Return [x, y] of the center of cell containing provided text 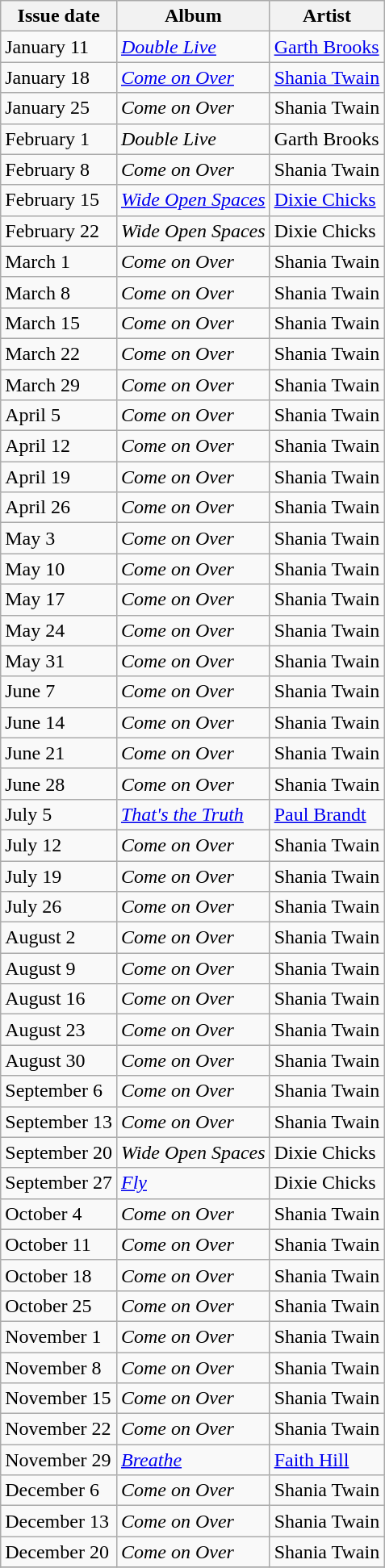
August 9 [59, 968]
February 1 [59, 139]
November 29 [59, 1460]
July 26 [59, 907]
September 20 [59, 1152]
June 14 [59, 722]
March 8 [59, 292]
July 12 [59, 845]
November 15 [59, 1399]
December 6 [59, 1491]
April 26 [59, 508]
May 17 [59, 600]
February 22 [59, 231]
January 18 [59, 77]
March 15 [59, 323]
September 6 [59, 1091]
Faith Hill [327, 1460]
August 23 [59, 1030]
March 22 [59, 353]
March 1 [59, 261]
May 10 [59, 569]
June 7 [59, 692]
November 8 [59, 1368]
August 16 [59, 999]
Paul Brandt [327, 814]
October 25 [59, 1306]
September 27 [59, 1183]
October 4 [59, 1214]
August 30 [59, 1060]
April 5 [59, 416]
Breathe [193, 1460]
January 25 [59, 108]
Fly [193, 1183]
June 21 [59, 753]
July 5 [59, 814]
August 2 [59, 938]
October 11 [59, 1244]
February 15 [59, 200]
Album [193, 16]
July 19 [59, 876]
May 24 [59, 630]
That's the Truth [193, 814]
November 1 [59, 1336]
November 22 [59, 1429]
December 13 [59, 1521]
September 13 [59, 1122]
March 29 [59, 385]
June 28 [59, 784]
February 8 [59, 169]
April 12 [59, 446]
May 31 [59, 661]
April 19 [59, 477]
December 20 [59, 1552]
January 11 [59, 47]
May 3 [59, 538]
Artist [327, 16]
Issue date [59, 16]
October 18 [59, 1275]
